For the text-containing cell, return its midpoint in (x, y) coordinate format. 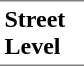
Street Level (42, 33)
